Capture the cell that displays the provided text and extract its [X, Y] central coordinate. 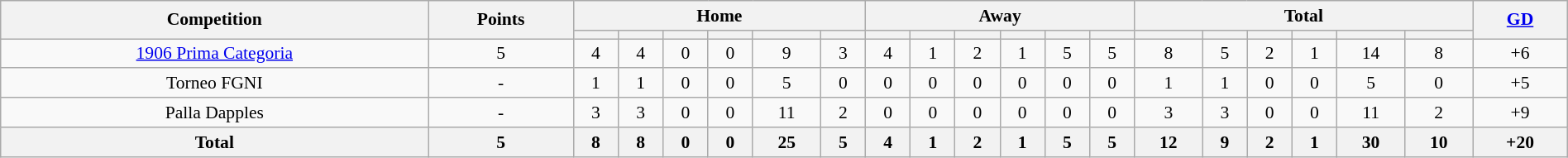
+5 [1520, 83]
25 [786, 141]
Home [719, 16]
+6 [1520, 53]
14 [1371, 53]
1906 Prima Categoria [215, 53]
12 [1169, 141]
Palla Dapples [215, 113]
Points [501, 20]
+9 [1520, 113]
+20 [1520, 141]
30 [1371, 141]
GD [1520, 20]
10 [1439, 141]
Competition [215, 20]
Torneo FGNI [215, 83]
Away [999, 16]
